Return (x, y) of the center of cell containing provided text 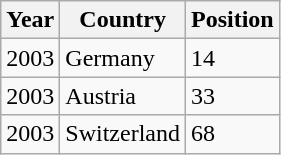
Position (233, 20)
Germany (123, 58)
Country (123, 20)
68 (233, 134)
14 (233, 58)
Year (30, 20)
Austria (123, 96)
33 (233, 96)
Switzerland (123, 134)
